Scan for the cell matching the given text and deliver its (x, y) coordinate at center. 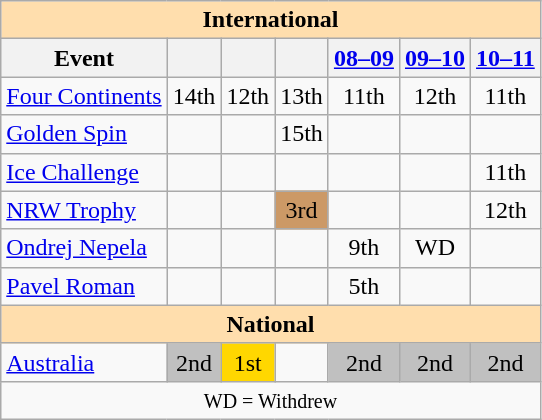
9th (364, 248)
13th (302, 96)
WD (434, 248)
1st (248, 362)
5th (364, 286)
Four Continents (84, 96)
Pavel Roman (84, 286)
Ondrej Nepela (84, 248)
Ice Challenge (84, 172)
3rd (302, 210)
10–11 (506, 58)
International (271, 20)
Golden Spin (84, 134)
09–10 (434, 58)
14th (194, 96)
NRW Trophy (84, 210)
Australia (84, 362)
National (271, 324)
Event (84, 58)
WD = Withdrew (271, 400)
08–09 (364, 58)
15th (302, 134)
